From the cell containing the given text, extract its center point as [X, Y] coordinate. 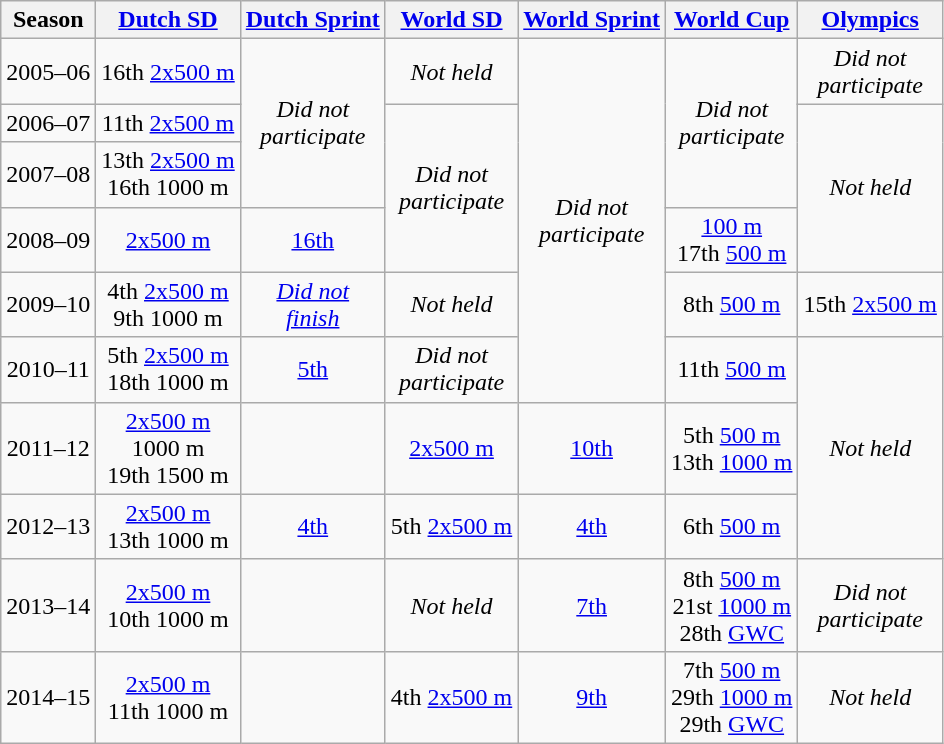
2x500 m13th 1000 m [168, 526]
2014–15 [48, 697]
16th [312, 240]
2013–14 [48, 605]
World Sprint [592, 20]
Did notfinish [312, 304]
Dutch Sprint [312, 20]
7th [592, 605]
Olympics [870, 20]
13th 2x500 m 16th 1000 m [168, 174]
10th [592, 448]
100 m17th 500 m [732, 240]
2x500 m10th 1000 m [168, 605]
5th [312, 370]
Dutch SD [168, 20]
8th 500 m [732, 304]
4th 2x500 m9th 1000 m [168, 304]
2011–12 [48, 448]
2007–08 [48, 174]
2x500 m 1000 m19th 1500 m [168, 448]
16th 2x500 m [168, 72]
Season [48, 20]
2006–07 [48, 123]
5th 500 m13th 1000 m [732, 448]
2x500 m11th 1000 m [168, 697]
6th 500 m [732, 526]
4th 2x500 m [451, 697]
5th 2x500 m [451, 526]
2009–10 [48, 304]
2005–06 [48, 72]
11th 2x500 m [168, 123]
7th 500 m29th 1000 m29th GWC [732, 697]
World Cup [732, 20]
2012–13 [48, 526]
2010–11 [48, 370]
World SD [451, 20]
5th 2x500 m18th 1000 m [168, 370]
11th 500 m [732, 370]
8th 500 m21st 1000 m28th GWC [732, 605]
9th [592, 697]
2008–09 [48, 240]
15th 2x500 m [870, 304]
